For the text-containing cell, return its midpoint in [X, Y] coordinate format. 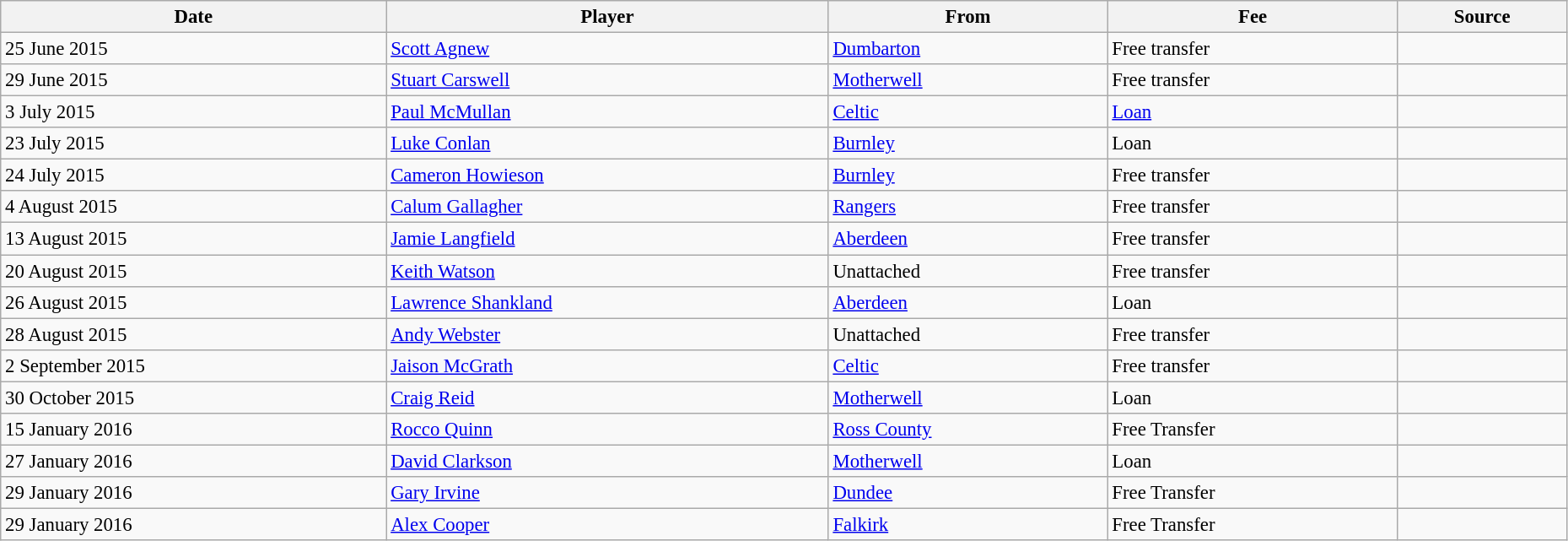
Ross County [968, 430]
Lawrence Shankland [607, 302]
From [968, 17]
13 August 2015 [194, 239]
Falkirk [968, 524]
27 January 2016 [194, 461]
Rocco Quinn [607, 430]
2 September 2015 [194, 365]
Paul McMullan [607, 112]
Dundee [968, 493]
Stuart Carswell [607, 80]
24 July 2015 [194, 176]
Date [194, 17]
20 August 2015 [194, 271]
25 June 2015 [194, 49]
Source [1482, 17]
Rangers [968, 207]
29 June 2015 [194, 80]
Jaison McGrath [607, 365]
Gary Irvine [607, 493]
26 August 2015 [194, 302]
28 August 2015 [194, 334]
Luke Conlan [607, 143]
Fee [1253, 17]
Dumbarton [968, 49]
Scott Agnew [607, 49]
Player [607, 17]
David Clarkson [607, 461]
Craig Reid [607, 398]
Keith Watson [607, 271]
Cameron Howieson [607, 176]
Alex Cooper [607, 524]
15 January 2016 [194, 430]
4 August 2015 [194, 207]
Jamie Langfield [607, 239]
Calum Gallagher [607, 207]
23 July 2015 [194, 143]
Andy Webster [607, 334]
30 October 2015 [194, 398]
3 July 2015 [194, 112]
